Extract the (X, Y) coordinate from the center of the cell holding the provided text.  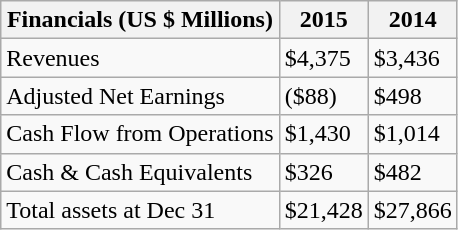
$1,430 (324, 134)
2015 (324, 20)
$498 (412, 96)
$3,436 (412, 58)
Total assets at Dec 31 (140, 210)
$482 (412, 172)
$4,375 (324, 58)
Financials (US $ Millions) (140, 20)
$1,014 (412, 134)
($88) (324, 96)
Cash Flow from Operations (140, 134)
$21,428 (324, 210)
Cash & Cash Equivalents (140, 172)
$326 (324, 172)
Adjusted Net Earnings (140, 96)
$27,866 (412, 210)
Revenues (140, 58)
2014 (412, 20)
